Identify which cell holds the provided text, then report its (x, y) central coordinate. 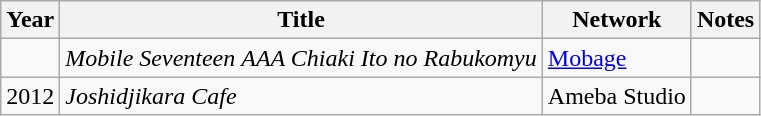
Mobage (616, 58)
Mobile Seventeen AAA Chiaki Ito no Rabukomyu (301, 58)
Ameba Studio (616, 96)
2012 (30, 96)
Title (301, 20)
Joshidjikara Cafe (301, 96)
Notes (725, 20)
Network (616, 20)
Year (30, 20)
